Find where the given text appears and provide that cell's center as (X, Y) coordinate. 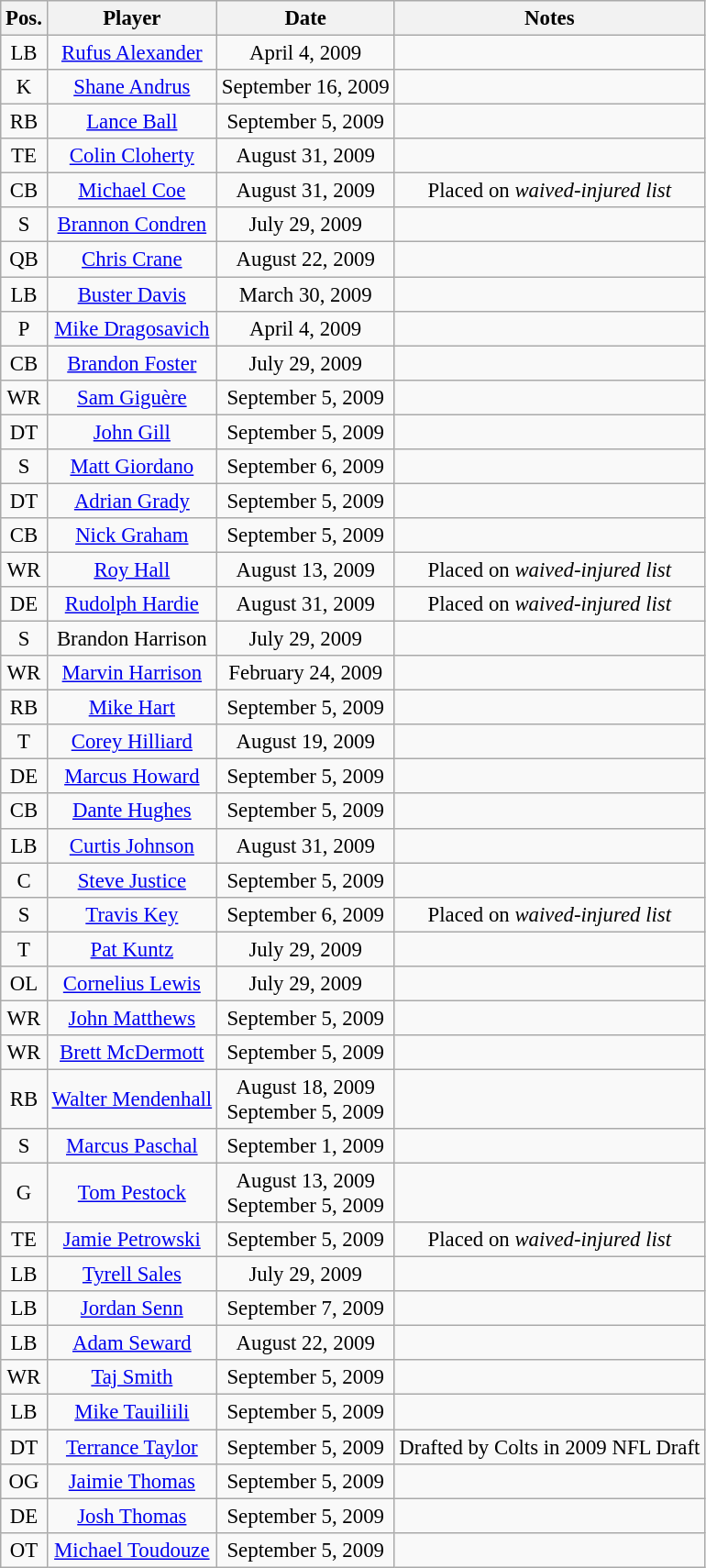
QB (24, 259)
OL (24, 984)
Marvin Harrison (132, 673)
Marcus Paschal (132, 1146)
Buster Davis (132, 294)
Colin Cloherty (132, 156)
Brett McDermott (132, 1053)
Tom Pestock (132, 1194)
Brannon Condren (132, 225)
Pat Kuntz (132, 949)
Steve Justice (132, 880)
Jordan Senn (132, 1309)
Dante Hughes (132, 812)
K (24, 87)
Josh Thomas (132, 1516)
Lance Ball (132, 122)
G (24, 1194)
September 1, 2009 (304, 1146)
August 13, 2009September 5, 2009 (304, 1194)
Rufus Alexander (132, 53)
Rudolph Hardie (132, 604)
Mike Tauiliili (132, 1412)
Mike Dragosavich (132, 328)
Corey Hilliard (132, 742)
September 16, 2009 (304, 87)
Adrian Grady (132, 501)
Sam Giguère (132, 397)
August 18, 2009September 5, 2009 (304, 1099)
Marcus Howard (132, 777)
OT (24, 1550)
Taj Smith (132, 1378)
Mike Hart (132, 708)
John Matthews (132, 1018)
Nick Graham (132, 536)
Michael Coe (132, 191)
Cornelius Lewis (132, 984)
John Gill (132, 432)
Terrance Taylor (132, 1447)
OG (24, 1481)
Jaimie Thomas (132, 1481)
P (24, 328)
Matt Giordano (132, 467)
Drafted by Colts in 2009 NFL Draft (550, 1447)
Notes (550, 18)
C (24, 880)
September 7, 2009 (304, 1309)
Brandon Harrison (132, 639)
Michael Toudouze (132, 1550)
Pos. (24, 18)
March 30, 2009 (304, 294)
Roy Hall (132, 569)
Brandon Foster (132, 363)
Travis Key (132, 914)
Chris Crane (132, 259)
August 13, 2009 (304, 569)
Curtis Johnson (132, 845)
February 24, 2009 (304, 673)
August 19, 2009 (304, 742)
Player (132, 18)
Adam Seward (132, 1343)
Date (304, 18)
Shane Andrus (132, 87)
Jamie Petrowski (132, 1240)
Tyrell Sales (132, 1275)
Walter Mendenhall (132, 1099)
